Search for the cell housing the specified text and yield its [X, Y] center coordinate. 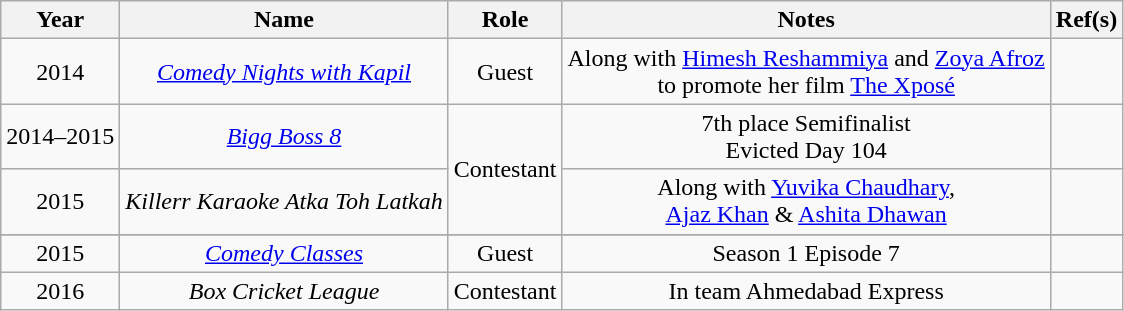
In team Ahmedabad Express [806, 291]
Killerr Karaoke Atka Toh Latkah [284, 202]
Bigg Boss 8 [284, 136]
Name [284, 20]
2014–2015 [60, 136]
Season 1 Episode 7 [806, 253]
Box Cricket League [284, 291]
Role [505, 20]
Year [60, 20]
Comedy Nights with Kapil [284, 72]
2016 [60, 291]
Along with Himesh Reshammiya and Zoya Afrozto promote her film The Xposé [806, 72]
7th place SemifinalistEvicted Day 104 [806, 136]
Notes [806, 20]
2014 [60, 72]
Ref(s) [1086, 20]
Along with Yuvika Chaudhary,Ajaz Khan & Ashita Dhawan [806, 202]
Comedy Classes [284, 253]
